Pinpoint the cell where the given text exists, returning its (x, y) midpoint coordinate. 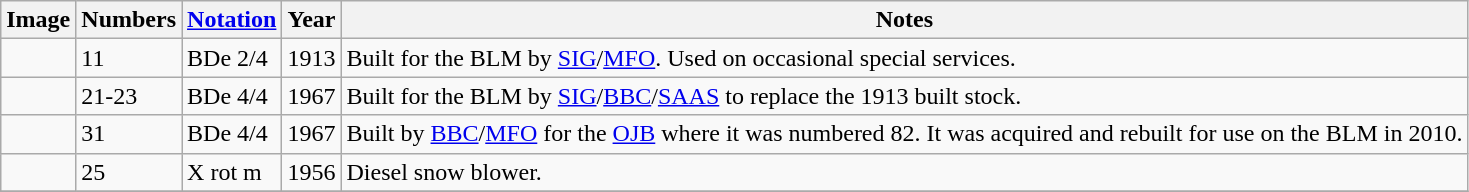
21-23 (129, 96)
BDe 2/4 (232, 58)
1913 (312, 58)
Notes (904, 20)
Built by BBC/MFO for the OJB where it was numbered 82. It was acquired and rebuilt for use on the BLM in 2010. (904, 134)
Notation (232, 20)
Built for the BLM by SIG/MFO. Used on occasional special services. (904, 58)
Year (312, 20)
1956 (312, 172)
11 (129, 58)
Numbers (129, 20)
Diesel snow blower. (904, 172)
X rot m (232, 172)
Built for the BLM by SIG/BBC/SAAS to replace the 1913 built stock. (904, 96)
Image (38, 20)
31 (129, 134)
25 (129, 172)
